Locate the cell with the specified text and output its (x, y) center coordinate. 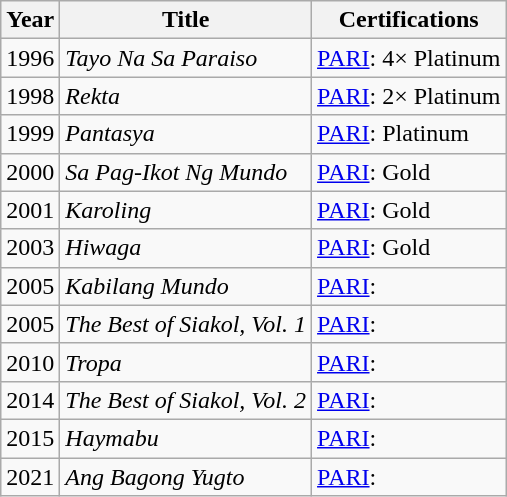
2003 (30, 248)
Certifications (409, 20)
Haymabu (186, 438)
Ang Bagong Yugto (186, 477)
PARI: 2× Platinum (409, 96)
2010 (30, 362)
2001 (30, 210)
Karoling (186, 210)
Tayo Na Sa Paraiso (186, 58)
The Best of Siakol, Vol. 1 (186, 324)
1996 (30, 58)
PARI: Platinum (409, 134)
1998 (30, 96)
Hiwaga (186, 248)
Kabilang Mundo (186, 286)
Title (186, 20)
1999 (30, 134)
Rekta (186, 96)
2015 (30, 438)
PARI: 4× Platinum (409, 58)
Sa Pag-Ikot Ng Mundo (186, 172)
2014 (30, 400)
Pantasya (186, 134)
2021 (30, 477)
Tropa (186, 362)
2000 (30, 172)
The Best of Siakol, Vol. 2 (186, 400)
Year (30, 20)
